Identify which cell holds the provided text, then report its (X, Y) central coordinate. 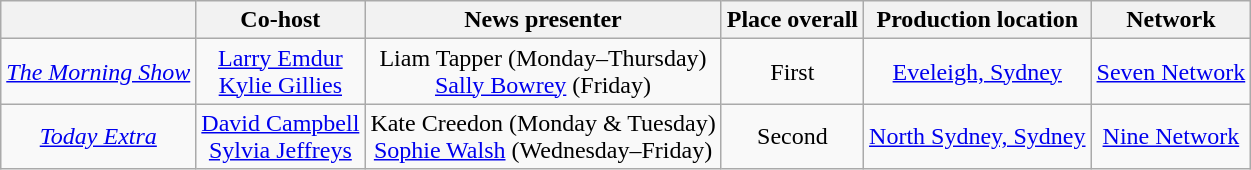
Liam Tapper (Monday–Thursday)Sally Bowrey (Friday) (543, 72)
Network (1171, 20)
Today Extra (98, 136)
Co-host (280, 20)
North Sydney, Sydney (978, 136)
Production location (978, 20)
The Morning Show (98, 72)
David CampbellSylvia Jeffreys (280, 136)
Second (792, 136)
News presenter (543, 20)
Nine Network (1171, 136)
First (792, 72)
Kate Creedon (Monday & Tuesday)Sophie Walsh (Wednesday–Friday) (543, 136)
Larry EmdurKylie Gillies (280, 72)
Place overall (792, 20)
Eveleigh, Sydney (978, 72)
Seven Network (1171, 72)
